From the cell containing the given text, extract its center point as (x, y) coordinate. 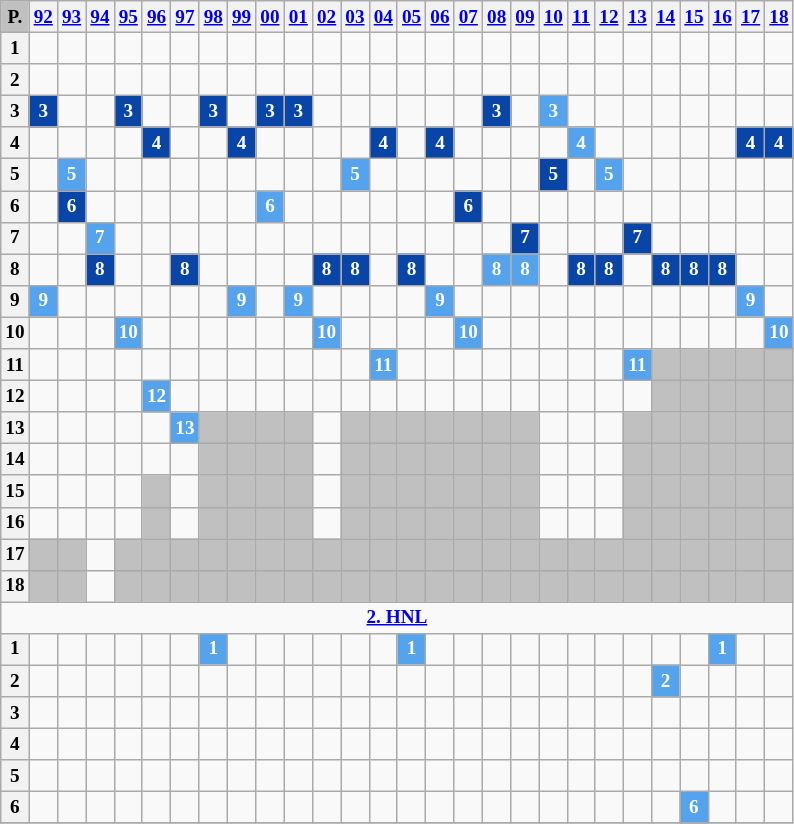
99 (241, 17)
92 (43, 17)
01 (298, 17)
98 (213, 17)
00 (270, 17)
94 (100, 17)
P. (15, 17)
97 (185, 17)
03 (355, 17)
09 (525, 17)
05 (411, 17)
08 (496, 17)
07 (468, 17)
93 (71, 17)
04 (383, 17)
95 (128, 17)
06 (440, 17)
02 (326, 17)
96 (156, 17)
2. HNL (397, 618)
